Return (x, y) of the center of cell containing provided text 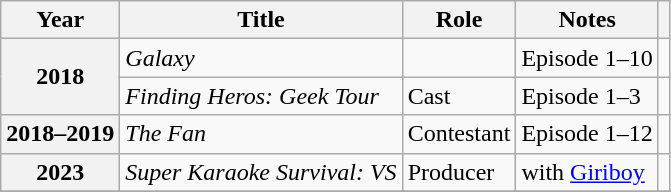
Episode 1–10 (587, 58)
Finding Heros: Geek Tour (261, 96)
Galaxy (261, 58)
Cast (459, 96)
Role (459, 20)
Title (261, 20)
Year (60, 20)
2018–2019 (60, 134)
with Giriboy (587, 172)
Episode 1–3 (587, 96)
Contestant (459, 134)
2023 (60, 172)
Episode 1–12 (587, 134)
Super Karaoke Survival: VS (261, 172)
The Fan (261, 134)
Notes (587, 20)
Producer (459, 172)
2018 (60, 77)
